From the cell containing the given text, extract its center point as (x, y) coordinate. 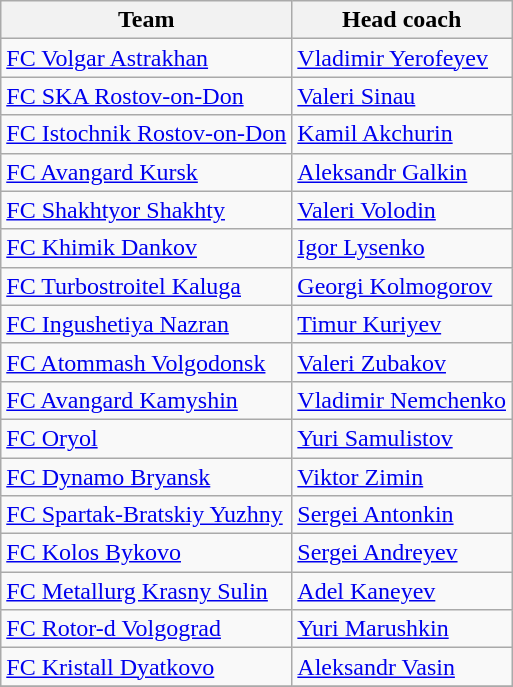
FC Shakhtyor Shakhty (146, 210)
Kamil Akchurin (402, 134)
FC Spartak-Bratskiy Yuzhny (146, 515)
Vladimir Nemchenko (402, 400)
Valeri Sinau (402, 96)
Timur Kuriyev (402, 324)
Team (146, 20)
Vladimir Yerofeyev (402, 58)
FC Kolos Bykovo (146, 553)
FC Volgar Astrakhan (146, 58)
Valeri Volodin (402, 210)
FC Metallurg Krasny Sulin (146, 591)
Sergei Antonkin (402, 515)
FC Istochnik Rostov-on-Don (146, 134)
FC SKA Rostov-on-Don (146, 96)
FC Turbostroitel Kaluga (146, 286)
Valeri Zubakov (402, 362)
FC Rotor-d Volgograd (146, 629)
FC Avangard Kursk (146, 172)
FC Atommash Volgodonsk (146, 362)
Aleksandr Vasin (402, 667)
FC Kristall Dyatkovo (146, 667)
FC Dynamo Bryansk (146, 477)
Yuri Samulistov (402, 438)
Viktor Zimin (402, 477)
FC Avangard Kamyshin (146, 400)
FC Khimik Dankov (146, 248)
FC Ingushetiya Nazran (146, 324)
Aleksandr Galkin (402, 172)
Yuri Marushkin (402, 629)
Adel Kaneyev (402, 591)
Georgi Kolmogorov (402, 286)
Igor Lysenko (402, 248)
FC Oryol (146, 438)
Head coach (402, 20)
Sergei Andreyev (402, 553)
